For the text-containing cell, return its midpoint in (x, y) coordinate format. 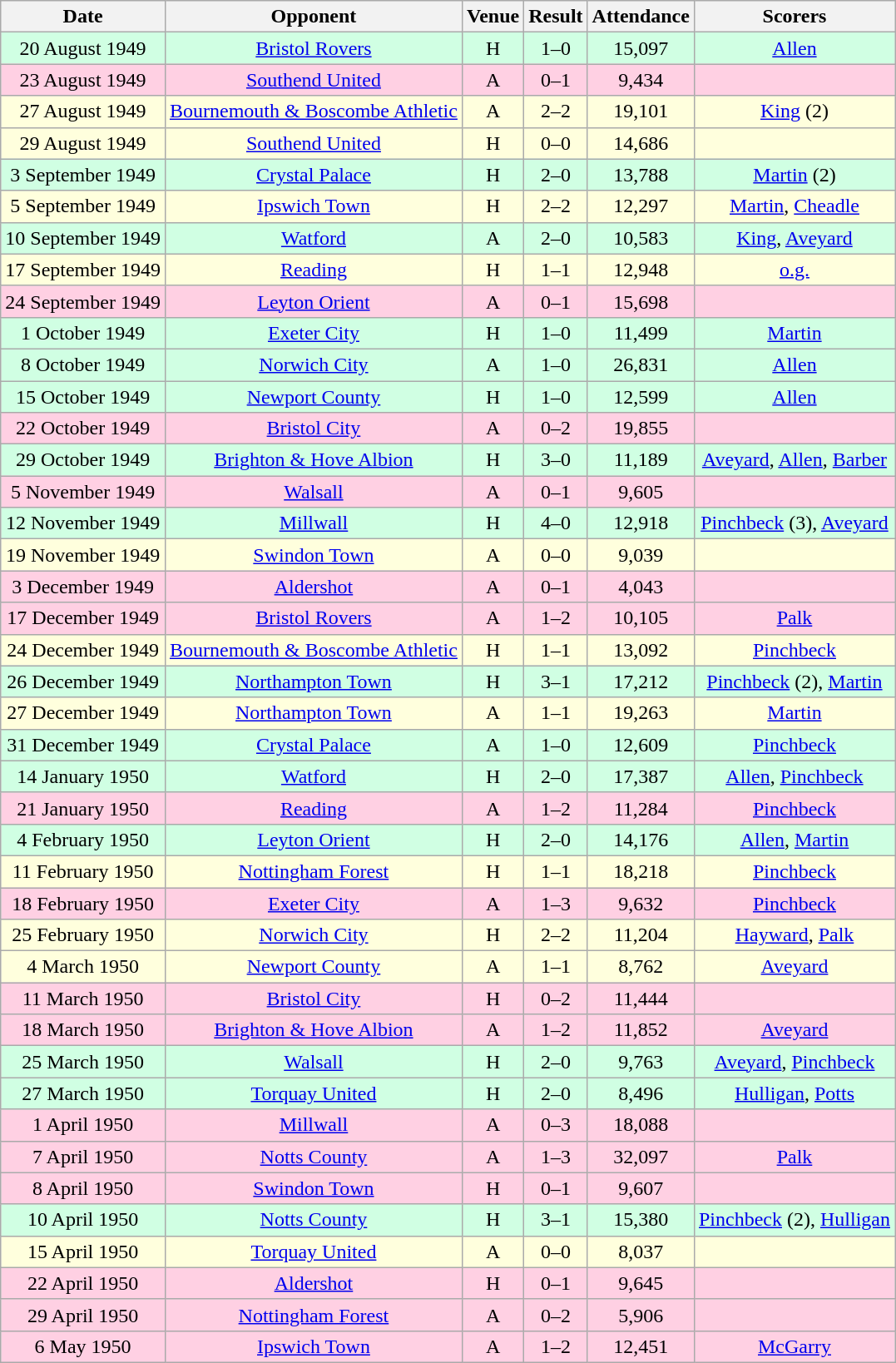
18,088 (641, 1125)
3 December 1949 (83, 587)
12,918 (641, 523)
9,763 (641, 1062)
Hayward, Palk (794, 935)
9,607 (641, 1188)
15,097 (641, 48)
12,451 (641, 1346)
19,855 (641, 429)
5 September 1949 (83, 206)
9,605 (641, 492)
27 August 1949 (83, 112)
10 April 1950 (83, 1220)
Pinchbeck (2), Hulligan (794, 1220)
14,686 (641, 143)
9,645 (641, 1283)
Venue (493, 17)
12,599 (641, 397)
7 April 1950 (83, 1157)
24 December 1949 (83, 650)
12,948 (641, 270)
15,698 (641, 301)
Allen, Pinchbeck (794, 776)
12 November 1949 (83, 523)
15,380 (641, 1220)
20 August 1949 (83, 48)
5,906 (641, 1315)
11,189 (641, 460)
21 January 1950 (83, 808)
8,496 (641, 1093)
o.g. (794, 270)
4 February 1950 (83, 840)
Allen, Martin (794, 840)
13,788 (641, 175)
11,444 (641, 999)
3–0 (556, 460)
24 September 1949 (83, 301)
25 February 1950 (83, 935)
11,284 (641, 808)
Aveyard, Pinchbeck (794, 1062)
10 September 1949 (83, 238)
22 April 1950 (83, 1283)
19,101 (641, 112)
McGarry (794, 1346)
31 December 1949 (83, 745)
Pinchbeck (3), Aveyard (794, 523)
Hulligan, Potts (794, 1093)
17,212 (641, 681)
27 March 1950 (83, 1093)
29 April 1950 (83, 1315)
8 April 1950 (83, 1188)
17,387 (641, 776)
King, Aveyard (794, 238)
15 October 1949 (83, 397)
18 February 1950 (83, 903)
8,037 (641, 1251)
18 March 1950 (83, 1030)
27 December 1949 (83, 713)
4 March 1950 (83, 967)
9,039 (641, 555)
4–0 (556, 523)
Opponent (313, 17)
22 October 1949 (83, 429)
10,105 (641, 618)
Result (556, 17)
8,762 (641, 967)
26,831 (641, 364)
0–3 (556, 1125)
17 September 1949 (83, 270)
Date (83, 17)
26 December 1949 (83, 681)
14 January 1950 (83, 776)
12,609 (641, 745)
Attendance (641, 17)
12,297 (641, 206)
9,632 (641, 903)
29 August 1949 (83, 143)
10,583 (641, 238)
Martin, Cheadle (794, 206)
1 April 1950 (83, 1125)
1 October 1949 (83, 333)
23 August 1949 (83, 80)
32,097 (641, 1157)
18,218 (641, 871)
5 November 1949 (83, 492)
9,434 (641, 80)
3 September 1949 (83, 175)
6 May 1950 (83, 1346)
19 November 1949 (83, 555)
11,204 (641, 935)
15 April 1950 (83, 1251)
8 October 1949 (83, 364)
11 March 1950 (83, 999)
11 February 1950 (83, 871)
25 March 1950 (83, 1062)
King (2) (794, 112)
Pinchbeck (2), Martin (794, 681)
19,263 (641, 713)
14,176 (641, 840)
4,043 (641, 587)
13,092 (641, 650)
Scorers (794, 17)
17 December 1949 (83, 618)
Martin (2) (794, 175)
11,499 (641, 333)
11,852 (641, 1030)
Aveyard, Allen, Barber (794, 460)
29 October 1949 (83, 460)
